Search for the cell housing the specified text and yield its (X, Y) center coordinate. 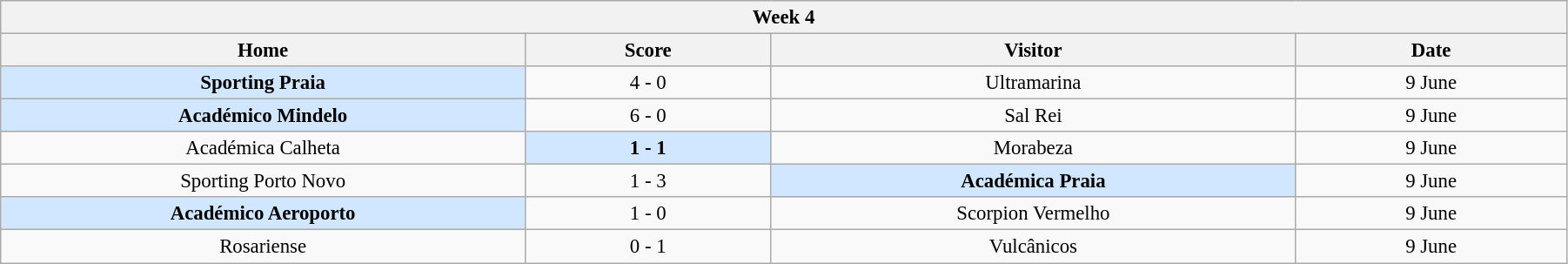
Visitor (1034, 51)
6 - 0 (647, 116)
4 - 0 (647, 83)
1 - 3 (647, 181)
Home (263, 51)
Morabeza (1034, 148)
Vulcânicos (1034, 247)
Académica Praia (1034, 181)
Scorpion Vermelho (1034, 213)
0 - 1 (647, 247)
1 - 1 (647, 148)
Rosariense (263, 247)
Score (647, 51)
Académico Mindelo (263, 116)
1 - 0 (647, 213)
Académica Calheta (263, 148)
Ultramarina (1034, 83)
Académico Aeroporto (263, 213)
Sal Rei (1034, 116)
Date (1431, 51)
Week 4 (784, 17)
Sporting Porto Novo (263, 181)
Sporting Praia (263, 83)
